Output the [X, Y] coordinate of the center of the cell containing the given text.  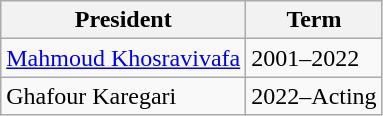
Mahmoud Khosravivafa [124, 58]
Term [314, 20]
2001–2022 [314, 58]
2022–Acting [314, 96]
Ghafour Karegari [124, 96]
President [124, 20]
